Pinpoint the cell where the given text exists, returning its (x, y) midpoint coordinate. 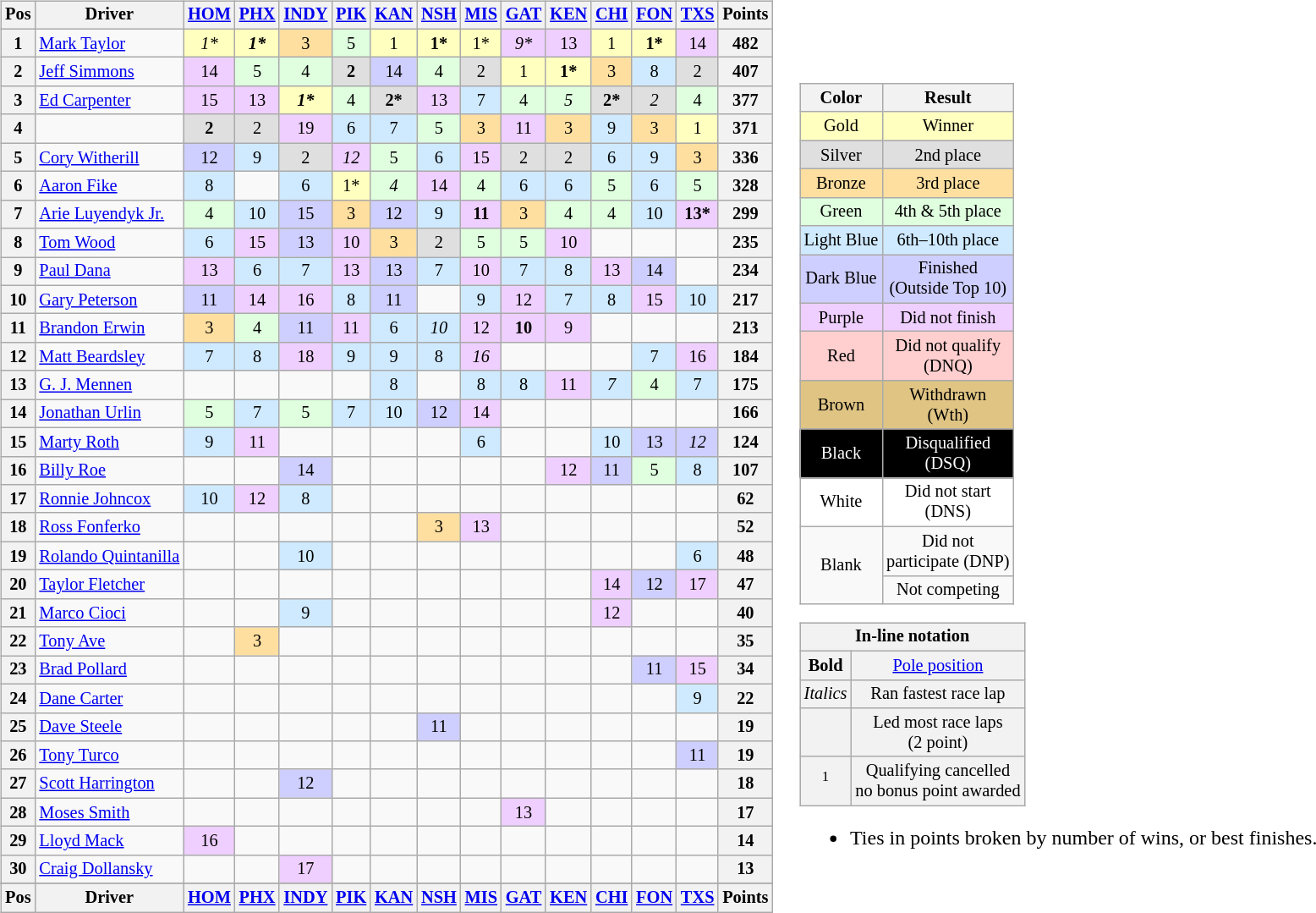
35 (745, 641)
Lloyd Mack (109, 841)
Did not qualify(DNQ) (947, 356)
336 (745, 157)
Gold (841, 126)
Dane Carter (109, 698)
Dark Blue (841, 279)
Not competing (947, 590)
Tony Ave (109, 641)
23 (18, 670)
Pole position (937, 665)
377 (745, 101)
299 (745, 214)
25 (18, 727)
Brandon Erwin (109, 328)
217 (745, 300)
Qualifying cancelledno bonus point awarded (937, 781)
Ran fastest race lap (937, 694)
Mark Taylor (109, 43)
40 (745, 613)
13* (697, 214)
Did not start(DNS) (947, 503)
48 (745, 556)
47 (745, 585)
Brad Pollard (109, 670)
Matt Beardsley (109, 357)
6th–10th place (947, 240)
Jeff Simmons (109, 72)
52 (745, 527)
Blank (841, 565)
Craig Dollansky (109, 869)
2nd place (947, 155)
Taylor Fletcher (109, 585)
Did notparticipate (DNP) (947, 552)
166 (745, 414)
Withdrawn(Wth) (947, 405)
Did not finish (947, 317)
Billy Roe (109, 470)
Gary Peterson (109, 300)
Black (841, 454)
27 (18, 784)
Aaron Fike (109, 186)
Arie Luyendyk Jr. (109, 214)
124 (745, 442)
20 (18, 585)
Italics (825, 694)
Purple (841, 317)
482 (745, 43)
Moses Smith (109, 812)
Red (841, 356)
Jonathan Urlin (109, 414)
34 (745, 670)
29 (18, 841)
407 (745, 72)
234 (745, 272)
4th & 5th place (947, 212)
Dave Steele (109, 727)
Green (841, 212)
235 (745, 243)
328 (745, 186)
Result (947, 98)
Silver (841, 155)
White (841, 503)
Rolando Quintanilla (109, 556)
Color (841, 98)
371 (745, 129)
Disqualified(DSQ) (947, 454)
62 (745, 499)
Marty Roth (109, 442)
Bronze (841, 184)
Marco Cioci (109, 613)
213 (745, 328)
Tony Turco (109, 756)
107 (745, 470)
30 (18, 869)
In-line notation (913, 637)
Winner (947, 126)
Cory Witherill (109, 157)
Finished(Outside Top 10) (947, 279)
Bold (825, 665)
9* (524, 43)
Ross Fonferko (109, 527)
Light Blue (841, 240)
Paul Dana (109, 272)
G. J. Mennen (109, 385)
3rd place (947, 184)
24 (18, 698)
Ronnie Johncox (109, 499)
Brown (841, 405)
Led most race laps(2 point) (937, 733)
26 (18, 756)
175 (745, 385)
Scott Harrington (109, 784)
Ed Carpenter (109, 101)
21 (18, 613)
28 (18, 812)
184 (745, 357)
Tom Wood (109, 243)
